From the cell containing the given text, extract its center point as (x, y) coordinate. 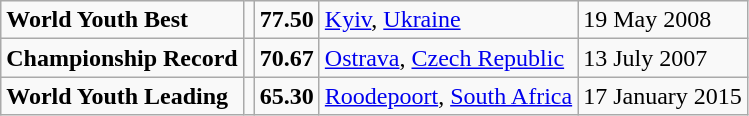
70.67 (286, 58)
65.30 (286, 96)
Roodepoort, South Africa (448, 96)
Ostrava, Czech Republic (448, 58)
77.50 (286, 20)
Championship Record (122, 58)
17 January 2015 (663, 96)
Kyiv, Ukraine (448, 20)
World Youth Leading (122, 96)
19 May 2008 (663, 20)
World Youth Best (122, 20)
13 July 2007 (663, 58)
